Extract the (x, y) coordinate from the center of the cell holding the provided text.  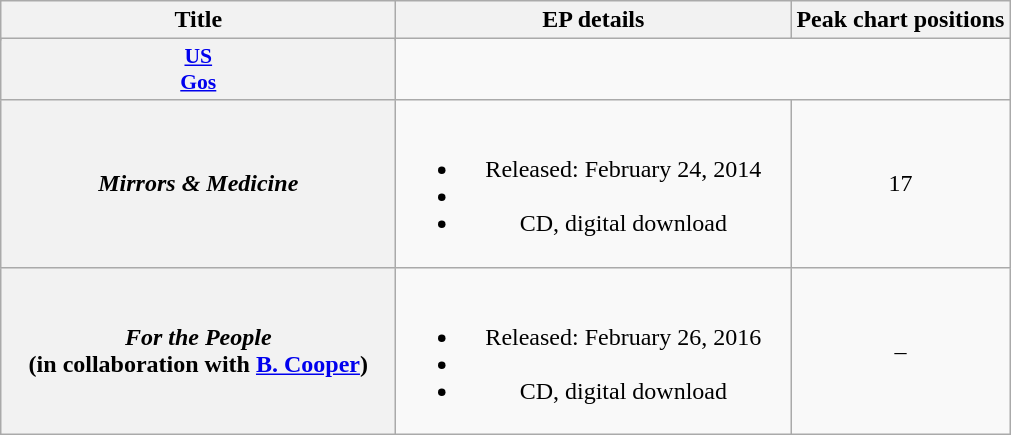
Released: February 24, 2014CD, digital download (594, 184)
Released: February 26, 2016CD, digital download (594, 350)
For the People(in collaboration with B. Cooper) (198, 350)
17 (900, 184)
Mirrors & Medicine (198, 184)
EP details (594, 20)
Peak chart positions (900, 20)
USGos (198, 70)
– (900, 350)
Title (198, 20)
